Pinpoint the cell where the given text exists, returning its (x, y) midpoint coordinate. 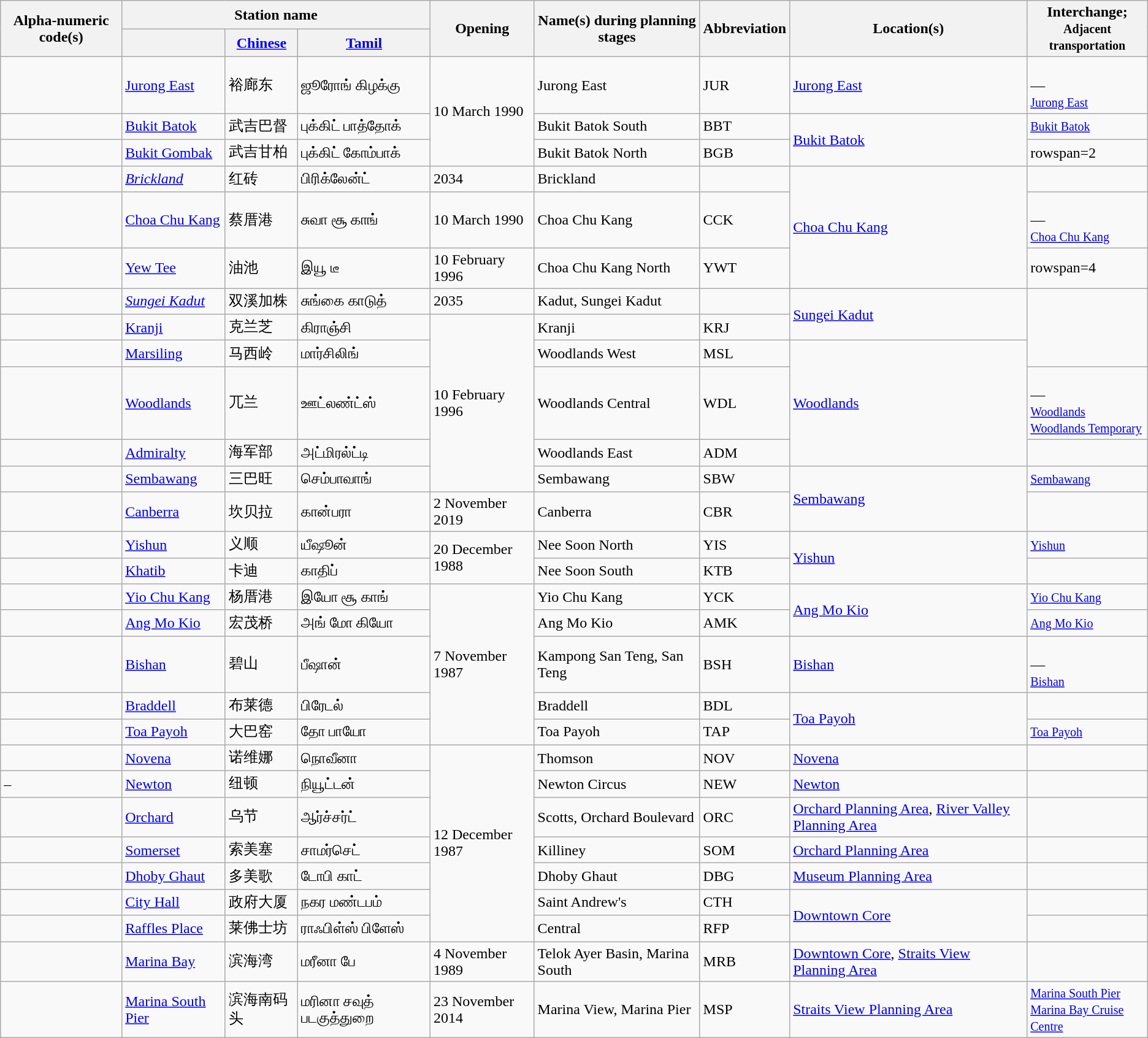
Orchard (174, 817)
2 November 2019 (482, 512)
海军部 (261, 453)
நியூட்டன் (364, 784)
DBG (744, 876)
多美歌 (261, 876)
இயூ டீ (364, 269)
Orchard Planning Area, River Valley Planning Area (909, 817)
卡迪 (261, 571)
2034 (482, 179)
ஜூரோங் கிழக்கு (364, 85)
Orchard Planning Area (909, 850)
AMK (744, 623)
டோபி காட் (364, 876)
宏茂桥 (261, 623)
Downtown Core, Straits View Planning Area (909, 961)
Opening (482, 29)
MSP (744, 1010)
Bukit Batok North (617, 152)
油池 (261, 269)
政府大厦 (261, 902)
坎贝拉 (261, 512)
20 December 1988 (482, 558)
rowspan=4 (1088, 269)
Location(s) (909, 29)
索美塞 (261, 850)
நகர மண்டபம் (364, 902)
மார்சிலிங் (364, 353)
தோ பாயோ (364, 732)
RFP (744, 929)
Somerset (174, 850)
Marina South Pier (174, 1010)
7 November 1987 (482, 664)
滨海南码头 (261, 1010)
Marina South Pier Marina Bay Cruise Centre (1088, 1010)
Yew Tee (174, 269)
Marsiling (174, 353)
இயோ சூ காங் (364, 598)
Woodlands West (617, 353)
காதிப் (364, 571)
Station name (276, 15)
Abbreviation (744, 29)
Raffles Place (174, 929)
– (61, 784)
அட்மிரல்ட்டி (364, 453)
马西岭 (261, 353)
Nee Soon North (617, 545)
KTB (744, 571)
CBR (744, 512)
Name(s) during planning stages (617, 29)
SBW (744, 479)
莱佛士坊 (261, 929)
CCK (744, 220)
Telok Ayer Basin, Marina South (617, 961)
Interchange;Adjacent transportation (1088, 29)
BGB (744, 152)
Saint Andrew's (617, 902)
கான்பரா (364, 512)
பீஷான் (364, 664)
rowspan=2 (1088, 152)
武吉甘柏 (261, 152)
Woodlands East (617, 453)
Choa Chu Kang North (617, 269)
裕廊东 (261, 85)
三巴旺 (261, 479)
YWT (744, 269)
NEW (744, 784)
布莱德 (261, 705)
YCK (744, 598)
Bukit Gombak (174, 152)
YIS (744, 545)
Straits View Planning Area (909, 1010)
ஆர்ச்சர்ட் (364, 817)
12 December 1987 (482, 843)
蔡厝港 (261, 220)
புக்கிட் பாத்தோக் (364, 126)
Marina Bay (174, 961)
KRJ (744, 328)
23 November 2014 (482, 1010)
Admiralty (174, 453)
克兰芝 (261, 328)
Scotts, Orchard Boulevard (617, 817)
义顺 (261, 545)
கிராஞ்சி (364, 328)
நொவீனா (364, 758)
SOM (744, 850)
Kampong San Teng, San Teng (617, 664)
யீஷூன் (364, 545)
WDL (744, 402)
BDL (744, 705)
CTH (744, 902)
TAP (744, 732)
2035 (482, 302)
— Jurong East (1088, 85)
Museum Planning Area (909, 876)
சுவா சூ காங் (364, 220)
Tamil (364, 43)
Central (617, 929)
ADM (744, 453)
Bukit Batok South (617, 126)
双溪加株 (261, 302)
மரீனா பே (364, 961)
சாமர்செட் (364, 850)
ORC (744, 817)
City Hall (174, 902)
BBT (744, 126)
MSL (744, 353)
மரினா சவுத் படகுத்துறை (364, 1010)
Woodlands Central (617, 402)
ராஃபிள்ஸ் பிளேஸ் (364, 929)
செம்பாவாங் (364, 479)
JUR (744, 85)
Downtown Core (909, 915)
ஊட்லண்ட்ஸ் (364, 402)
— Woodlands Woodlands Temporary (1088, 402)
BSH (744, 664)
— Choa Chu Kang (1088, 220)
Khatib (174, 571)
Kadut, Sungei Kadut (617, 302)
红砖 (261, 179)
Thomson (617, 758)
— Bishan (1088, 664)
兀兰 (261, 402)
Marina View, Marina Pier (617, 1010)
杨厝港 (261, 598)
武吉巴督 (261, 126)
碧山 (261, 664)
புக்கிட் கோம்பாக் (364, 152)
பிரேடல் (364, 705)
滨海湾 (261, 961)
诺维娜 (261, 758)
அங் மோ கியோ (364, 623)
Newton Circus (617, 784)
Killiney (617, 850)
Chinese (261, 43)
NOV (744, 758)
Nee Soon South (617, 571)
பிரிக்லேன்ட் (364, 179)
சுங்கை காடுத் (364, 302)
大巴窑 (261, 732)
乌节 (261, 817)
4 November 1989 (482, 961)
纽顿 (261, 784)
Alpha-numeric code(s) (61, 29)
MRB (744, 961)
